Detect which cell encompasses the target text, then output its (x, y) center coordinate. 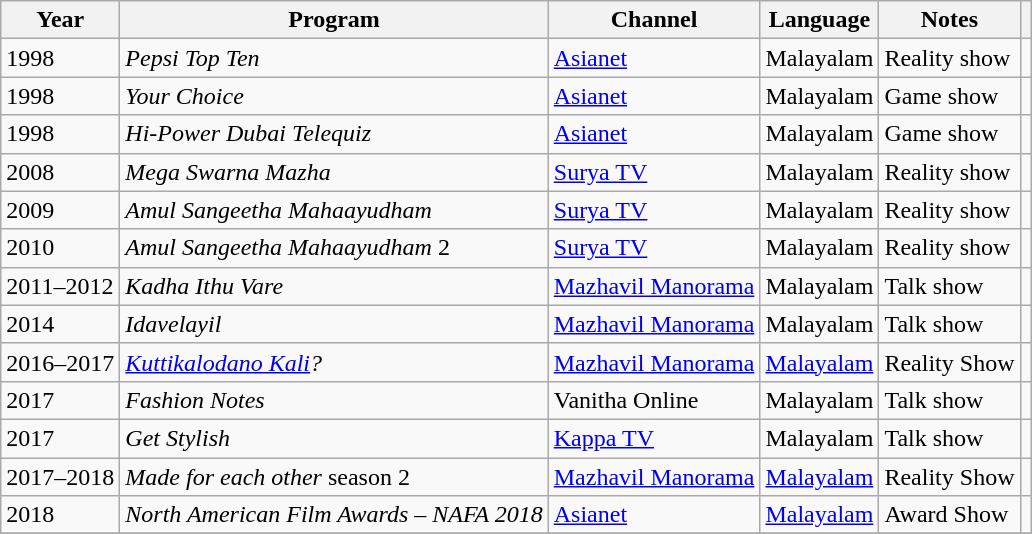
2018 (60, 515)
2017–2018 (60, 477)
2008 (60, 172)
2009 (60, 210)
Channel (654, 20)
Idavelayil (334, 324)
2016–2017 (60, 362)
Notes (950, 20)
Pepsi Top Ten (334, 58)
2014 (60, 324)
Kadha Ithu Vare (334, 286)
Amul Sangeetha Mahaayudham 2 (334, 248)
Hi-Power Dubai Telequiz (334, 134)
Made for each other season 2 (334, 477)
Language (820, 20)
Fashion Notes (334, 400)
2010 (60, 248)
Kuttikalodano Kali? (334, 362)
Year (60, 20)
Award Show (950, 515)
2011–2012 (60, 286)
Program (334, 20)
Your Choice (334, 96)
Mega Swarna Mazha (334, 172)
Vanitha Online (654, 400)
Kappa TV (654, 438)
North American Film Awards – NAFA 2018 (334, 515)
Get Stylish (334, 438)
Amul Sangeetha Mahaayudham (334, 210)
